Identify which cell holds the provided text, then report its (X, Y) central coordinate. 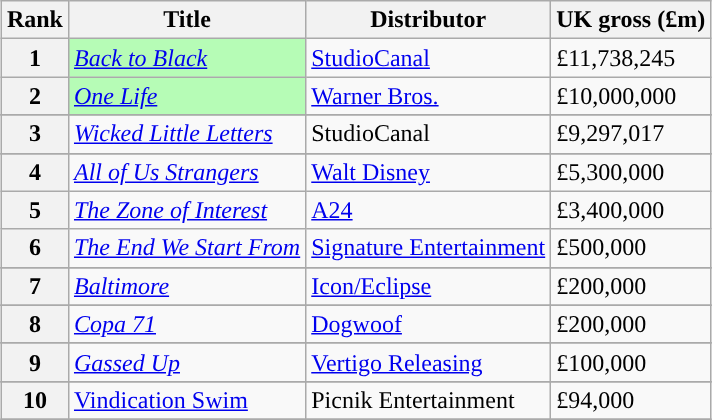
Baltimore (186, 286)
One Life (186, 96)
4 (34, 172)
The End We Start From (186, 248)
Dogwoof (428, 324)
Picnik Entertainment (428, 400)
3 (34, 134)
7 (34, 286)
£94,000 (631, 400)
Vertigo Releasing (428, 362)
Walt Disney (428, 172)
£3,400,000 (631, 210)
£11,738,245 (631, 58)
All of Us Strangers (186, 172)
£10,000,000 (631, 96)
Warner Bros. (428, 96)
The Zone of Interest (186, 210)
£100,000 (631, 362)
6 (34, 248)
Signature Entertainment (428, 248)
£9,297,017 (631, 134)
Wicked Little Letters (186, 134)
2 (34, 96)
10 (34, 400)
Icon/Eclipse (428, 286)
Gassed Up (186, 362)
8 (34, 324)
£5,300,000 (631, 172)
Vindication Swim (186, 400)
5 (34, 210)
Distributor (428, 20)
1 (34, 58)
UK gross (£m) (631, 20)
£500,000 (631, 248)
Rank (34, 20)
Copa 71 (186, 324)
Back to Black (186, 58)
Title (186, 20)
A24 (428, 210)
9 (34, 362)
